From the cell containing the given text, extract its center point as [x, y] coordinate. 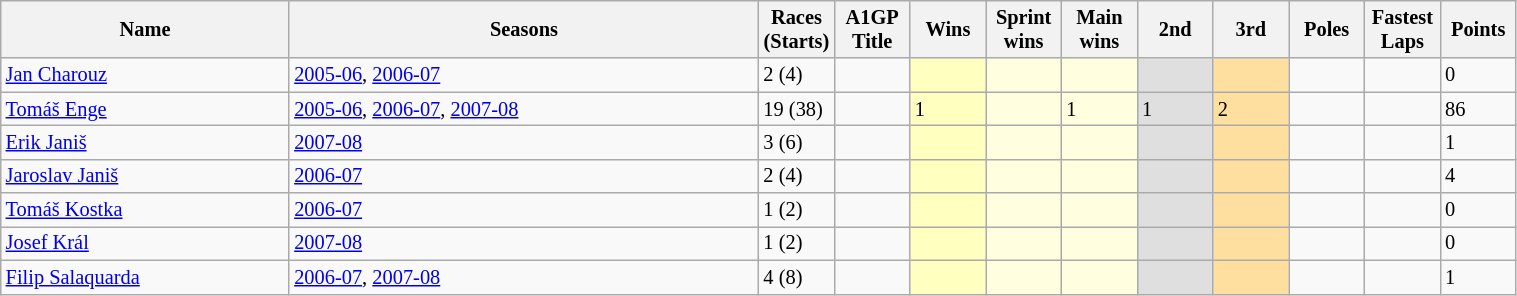
Jaroslav Janiš [146, 176]
2005-06, 2006-07, 2007-08 [524, 109]
A1GP Title [872, 29]
3rd [1251, 29]
19 (38) [797, 109]
Poles [1327, 29]
Points [1478, 29]
Josef Král [146, 243]
Races(Starts) [797, 29]
4 (8) [797, 277]
2006-07, 2007-08 [524, 277]
Mainwins [1100, 29]
Jan Charouz [146, 75]
2nd [1175, 29]
Tomáš Kostka [146, 210]
3 (6) [797, 142]
4 [1478, 176]
FastestLaps [1403, 29]
86 [1478, 109]
Wins [948, 29]
2 [1251, 109]
Sprintwins [1024, 29]
Tomáš Enge [146, 109]
Filip Salaquarda [146, 277]
2005-06, 2006-07 [524, 75]
Erik Janiš [146, 142]
Seasons [524, 29]
Name [146, 29]
